Pinpoint the cell where the given text exists, returning its (x, y) midpoint coordinate. 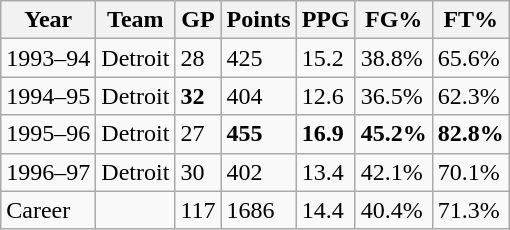
404 (258, 96)
FT% (470, 20)
455 (258, 134)
27 (198, 134)
1995–96 (48, 134)
14.4 (326, 210)
Points (258, 20)
1686 (258, 210)
1994–95 (48, 96)
PPG (326, 20)
15.2 (326, 58)
62.3% (470, 96)
28 (198, 58)
32 (198, 96)
40.4% (394, 210)
402 (258, 172)
Year (48, 20)
82.8% (470, 134)
45.2% (394, 134)
13.4 (326, 172)
38.8% (394, 58)
1993–94 (48, 58)
1996–97 (48, 172)
GP (198, 20)
FG% (394, 20)
70.1% (470, 172)
71.3% (470, 210)
425 (258, 58)
65.6% (470, 58)
30 (198, 172)
12.6 (326, 96)
Career (48, 210)
16.9 (326, 134)
36.5% (394, 96)
42.1% (394, 172)
117 (198, 210)
Team (136, 20)
